Determine the [x, y] coordinate at the center of the cell enclosing the given text.  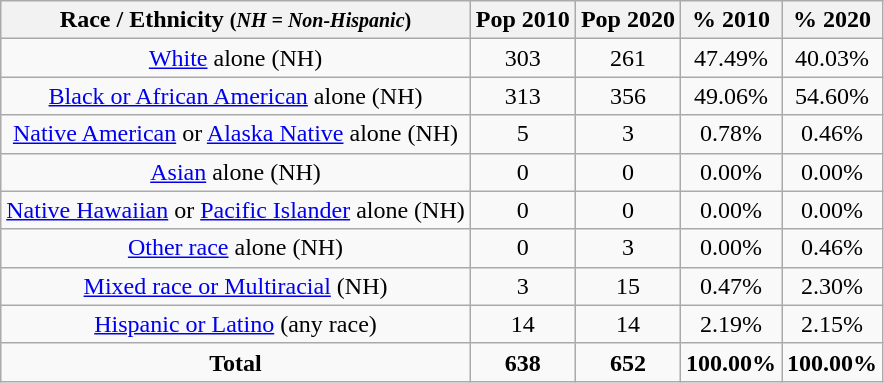
261 [628, 58]
Pop 2010 [522, 20]
0.78% [730, 134]
% 2010 [730, 20]
Mixed race or Multiracial (NH) [236, 286]
Hispanic or Latino (any race) [236, 324]
Race / Ethnicity (NH = Non-Hispanic) [236, 20]
54.60% [832, 96]
303 [522, 58]
2.30% [832, 286]
313 [522, 96]
2.19% [730, 324]
2.15% [832, 324]
Asian alone (NH) [236, 172]
Native American or Alaska Native alone (NH) [236, 134]
49.06% [730, 96]
47.49% [730, 58]
White alone (NH) [236, 58]
5 [522, 134]
40.03% [832, 58]
356 [628, 96]
0.47% [730, 286]
Other race alone (NH) [236, 248]
638 [522, 362]
Total [236, 362]
Black or African American alone (NH) [236, 96]
Pop 2020 [628, 20]
Native Hawaiian or Pacific Islander alone (NH) [236, 210]
15 [628, 286]
% 2020 [832, 20]
652 [628, 362]
